Determine the [X, Y] coordinate at the center of the cell enclosing the given text.  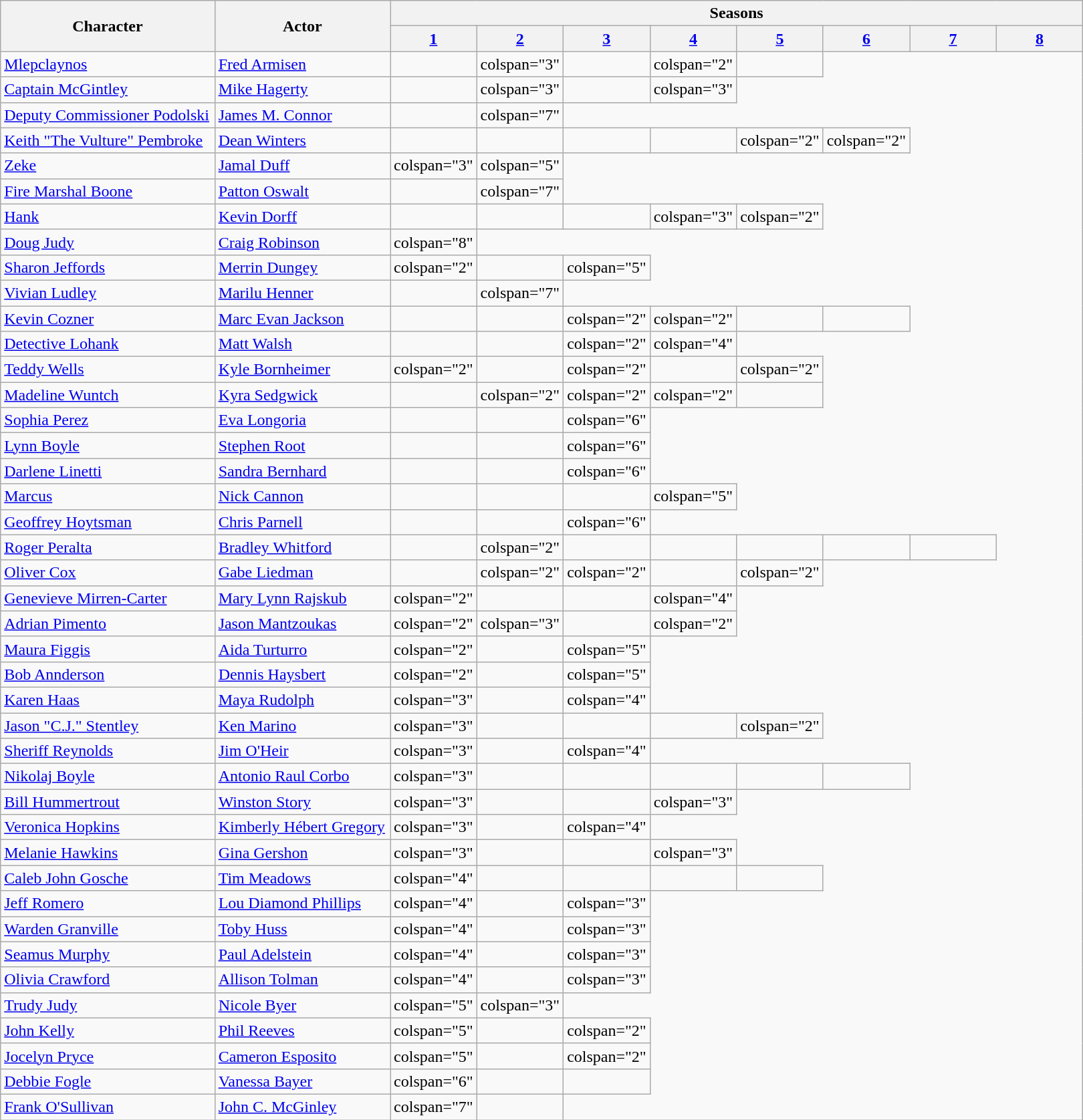
Jason Mantzoukas [302, 623]
Merrin Dungey [302, 267]
Trudy Judy [108, 1005]
Caleb John Gosche [108, 878]
Nick Cannon [302, 497]
5 [780, 39]
Veronica Hopkins [108, 827]
Vivian Ludley [108, 293]
Gina Gershon [302, 853]
Karen Haas [108, 700]
Vanessa Bayer [302, 1081]
Sheriff Reynolds [108, 751]
Matt Walsh [302, 344]
Nicole Byer [302, 1005]
Tim Meadows [302, 878]
Actor [302, 26]
Sharon Jeffords [108, 267]
Adrian Pimento [108, 623]
Kyle Bornheimer [302, 370]
3 [607, 39]
Kevin Dorff [302, 217]
Captain McGintley [108, 90]
Geoffrey Hoytsman [108, 522]
Patton Oswalt [302, 191]
Aida Turturro [302, 649]
Melanie Hawkins [108, 853]
Hank [108, 217]
Bob Annderson [108, 674]
Mike Hagerty [302, 90]
Keith "The Vulture" Pembroke [108, 140]
Gabe Liedman [302, 573]
Roger Peralta [108, 547]
Allison Tolman [302, 980]
Ken Marino [302, 725]
Character [108, 26]
Craig Robinson [302, 242]
Sandra Bernhard [302, 471]
Lou Diamond Phillips [302, 903]
Debbie Fogle [108, 1081]
James M. Connor [302, 115]
Warden Granville [108, 929]
8 [1040, 39]
Jeff Romero [108, 903]
Cameron Esposito [302, 1056]
Genevieve Mirren-Carter [108, 598]
Madeline Wuntch [108, 395]
7 [953, 39]
Detective Lohank [108, 344]
Paul Adelstein [302, 954]
Winston Story [302, 802]
Jamal Duff [302, 166]
Bradley Whitford [302, 547]
Fred Armisen [302, 64]
Dennis Haysbert [302, 674]
2 [520, 39]
John Kelly [108, 1030]
Teddy Wells [108, 370]
Oliver Cox [108, 573]
Marcus [108, 497]
Toby Huss [302, 929]
1 [434, 39]
Sophia Perez [108, 420]
4 [693, 39]
Maya Rudolph [302, 700]
Darlene Linetti [108, 471]
Dean Winters [302, 140]
Olivia Crawford [108, 980]
Chris Parnell [302, 522]
Marilu Henner [302, 293]
John C. McGinley [302, 1107]
Phil Reeves [302, 1030]
Jim O'Heir [302, 751]
Maura Figgis [108, 649]
Frank O'Sullivan [108, 1107]
Marc Evan Jackson [302, 319]
Mlepclaynos [108, 64]
Doug Judy [108, 242]
Kimberly Hébert Gregory [302, 827]
Seasons [737, 13]
Fire Marshal Boone [108, 191]
Jocelyn Pryce [108, 1056]
Eva Longoria [302, 420]
Jason "C.J." Stentley [108, 725]
Nikolaj Boyle [108, 777]
Kyra Sedgwick [302, 395]
Seamus Murphy [108, 954]
Bill Hummertrout [108, 802]
colspan="8" [434, 242]
Zeke [108, 166]
6 [866, 39]
Stephen Root [302, 446]
Lynn Boyle [108, 446]
Mary Lynn Rajskub [302, 598]
Deputy Commissioner Podolski [108, 115]
Antonio Raul Corbo [302, 777]
Kevin Cozner [108, 319]
